Detect which cell encompasses the target text, then output its (X, Y) center coordinate. 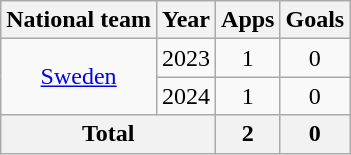
Year (186, 20)
Apps (248, 20)
2 (248, 134)
2023 (186, 58)
National team (79, 20)
Goals (315, 20)
2024 (186, 96)
Total (108, 134)
Sweden (79, 77)
